Extract the [x, y] coordinate from the center of the cell holding the provided text.  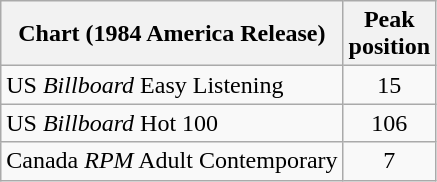
15 [389, 85]
Canada RPM Adult Contemporary [172, 161]
Chart (1984 America Release) [172, 34]
7 [389, 161]
Peakposition [389, 34]
106 [389, 123]
US Billboard Easy Listening [172, 85]
US Billboard Hot 100 [172, 123]
